Find where the given text appears and provide that cell's center as [x, y] coordinate. 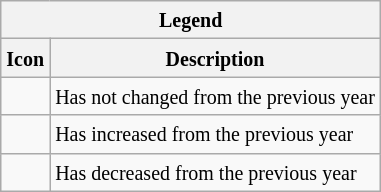
Has not changed from the previous year [216, 96]
Icon [26, 58]
Description [216, 58]
Has decreased from the previous year [216, 172]
Has increased from the previous year [216, 134]
Legend [191, 20]
